Provide the (x, y) coordinate of the cell's center where the given text is located.  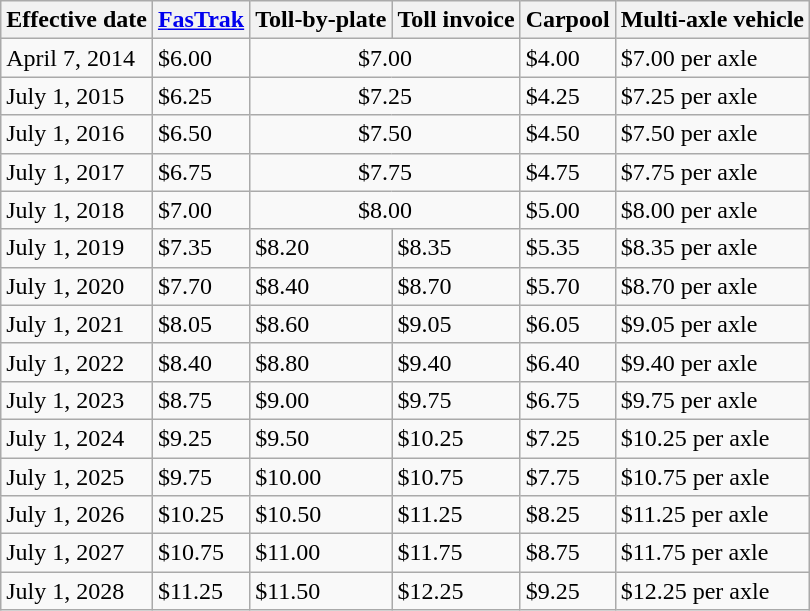
Toll-by-plate (321, 20)
$5.70 (568, 286)
$9.05 (456, 324)
$8.05 (200, 324)
July 1, 2017 (77, 172)
$11.25 per axle (712, 515)
$7.50 (385, 134)
$8.00 (385, 210)
July 1, 2027 (77, 553)
$4.00 (568, 58)
$7.25 per axle (712, 96)
July 1, 2015 (77, 96)
$10.00 (321, 477)
$11.75 per axle (712, 553)
$10.75 per axle (712, 477)
$8.00 per axle (712, 210)
$8.35 per axle (712, 248)
July 1, 2025 (77, 477)
$9.00 (321, 400)
$9.40 per axle (712, 362)
$5.35 (568, 248)
April 7, 2014 (77, 58)
$9.75 per axle (712, 400)
$7.00 per axle (712, 58)
July 1, 2020 (77, 286)
FasTrak (200, 20)
July 1, 2024 (77, 438)
July 1, 2022 (77, 362)
$7.70 (200, 286)
$10.25 per axle (712, 438)
July 1, 2021 (77, 324)
$4.50 (568, 134)
$6.25 (200, 96)
$8.20 (321, 248)
July 1, 2016 (77, 134)
$6.50 (200, 134)
July 1, 2019 (77, 248)
$6.00 (200, 58)
$12.25 per axle (712, 591)
$4.75 (568, 172)
$8.80 (321, 362)
July 1, 2023 (77, 400)
$8.35 (456, 248)
$11.75 (456, 553)
$9.40 (456, 362)
July 1, 2018 (77, 210)
$6.40 (568, 362)
$7.35 (200, 248)
$4.25 (568, 96)
July 1, 2028 (77, 591)
Toll invoice (456, 20)
$8.25 (568, 515)
$8.70 (456, 286)
$5.00 (568, 210)
$9.50 (321, 438)
$11.00 (321, 553)
$12.25 (456, 591)
$8.70 per axle (712, 286)
$6.05 (568, 324)
Multi-axle vehicle (712, 20)
$9.05 per axle (712, 324)
July 1, 2026 (77, 515)
Effective date (77, 20)
$8.60 (321, 324)
$7.50 per axle (712, 134)
Carpool (568, 20)
$10.50 (321, 515)
$7.75 per axle (712, 172)
$11.50 (321, 591)
